Search for the cell housing the specified text and yield its (X, Y) center coordinate. 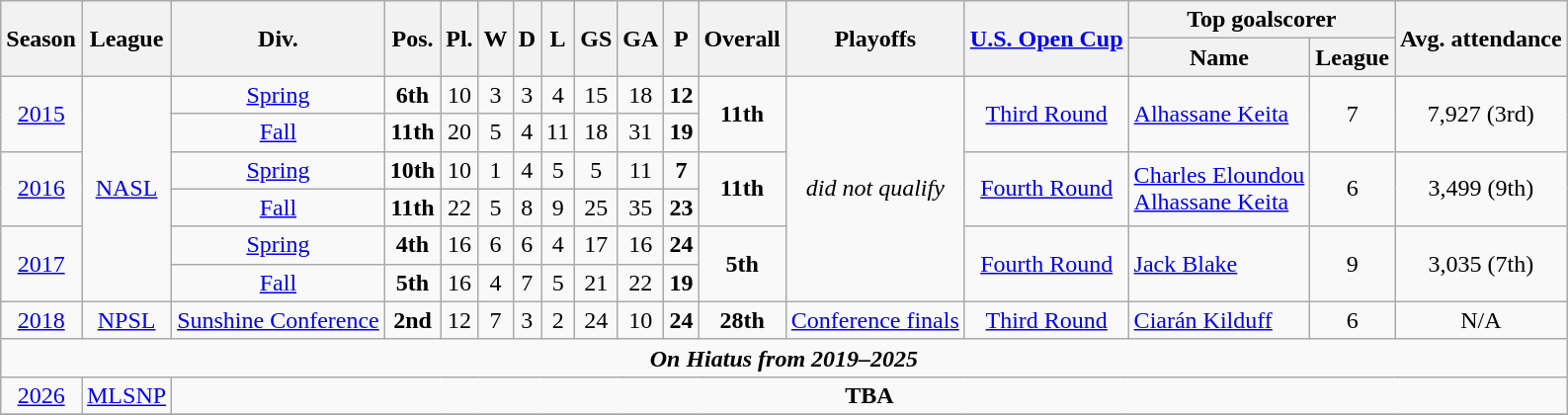
Top goalscorer (1261, 20)
D (527, 39)
On Hiatus from 2019–2025 (784, 358)
20 (459, 132)
Name (1219, 57)
Overall (742, 39)
25 (597, 207)
17 (597, 245)
Playoffs (875, 39)
15 (597, 95)
8 (527, 207)
NPSL (126, 320)
23 (682, 207)
2017 (41, 264)
3,035 (7th) (1482, 264)
Jack Blake (1219, 264)
2015 (41, 114)
Sunshine Conference (279, 320)
U.S. Open Cup (1046, 39)
10th (412, 170)
2 (558, 320)
4th (412, 245)
3,499 (9th) (1482, 189)
1 (496, 170)
2026 (41, 395)
L (558, 39)
Ciarán Kilduff (1219, 320)
Conference finals (875, 320)
Alhassane Keita (1219, 114)
Charles Eloundou Alhassane Keita (1219, 189)
35 (640, 207)
W (496, 39)
2018 (41, 320)
MLSNP (126, 395)
31 (640, 132)
TBA (869, 395)
GA (640, 39)
Season (41, 39)
21 (597, 283)
N/A (1482, 320)
GS (597, 39)
Div. (279, 39)
Pos. (412, 39)
2nd (412, 320)
did not qualify (875, 189)
28th (742, 320)
P (682, 39)
2016 (41, 189)
Pl. (459, 39)
7,927 (3rd) (1482, 114)
Avg. attendance (1482, 39)
NASL (126, 189)
6th (412, 95)
